Scan for the cell matching the given text and deliver its [X, Y] coordinate at center. 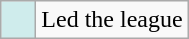
Led the league [112, 20]
